From the cell containing the given text, extract its center point as [x, y] coordinate. 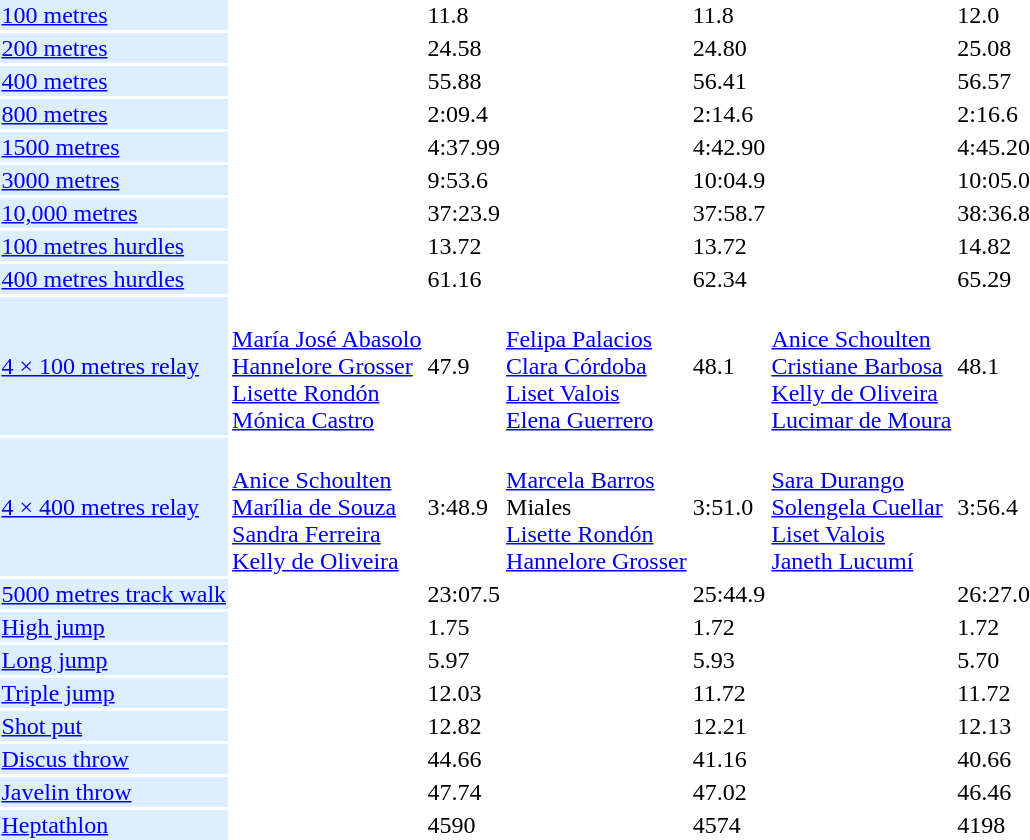
5000 metres track walk [114, 594]
800 metres [114, 114]
Heptathlon [114, 825]
48.1 [729, 366]
12.21 [729, 726]
400 metres [114, 81]
Marcela BarrosMialesLisette RondónHannelore Grosser [597, 507]
62.34 [729, 279]
61.16 [464, 279]
400 metres hurdles [114, 279]
3000 metres [114, 180]
Felipa PalaciosClara CórdobaLiset ValoisElena Guerrero [597, 366]
Anice SchoultenCristiane BarbosaKelly de OliveiraLucimar de Moura [862, 366]
1.75 [464, 627]
100 metres hurdles [114, 246]
25:44.9 [729, 594]
High jump [114, 627]
2:09.4 [464, 114]
200 metres [114, 48]
41.16 [729, 759]
4 × 100 metres relay [114, 366]
Discus throw [114, 759]
11.72 [729, 693]
Anice SchoultenMarília de SouzaSandra FerreiraKelly de Oliveira [327, 507]
1.72 [729, 627]
37:58.7 [729, 213]
23:07.5 [464, 594]
56.41 [729, 81]
1500 metres [114, 147]
Triple jump [114, 693]
4574 [729, 825]
4:37.99 [464, 147]
4 × 400 metres relay [114, 507]
55.88 [464, 81]
3:51.0 [729, 507]
24.58 [464, 48]
5.97 [464, 660]
Shot put [114, 726]
10,000 metres [114, 213]
37:23.9 [464, 213]
44.66 [464, 759]
5.93 [729, 660]
4:42.90 [729, 147]
4590 [464, 825]
12.82 [464, 726]
2:14.6 [729, 114]
María José AbasoloHannelore GrosserLisette RondónMónica Castro [327, 366]
47.02 [729, 792]
47.74 [464, 792]
3:48.9 [464, 507]
Javelin throw [114, 792]
100 metres [114, 15]
10:04.9 [729, 180]
Long jump [114, 660]
24.80 [729, 48]
12.03 [464, 693]
47.9 [464, 366]
9:53.6 [464, 180]
Sara DurangoSolengela CuellarLiset ValoisJaneth Lucumí [862, 507]
